Return (x, y) of the center of cell containing provided text 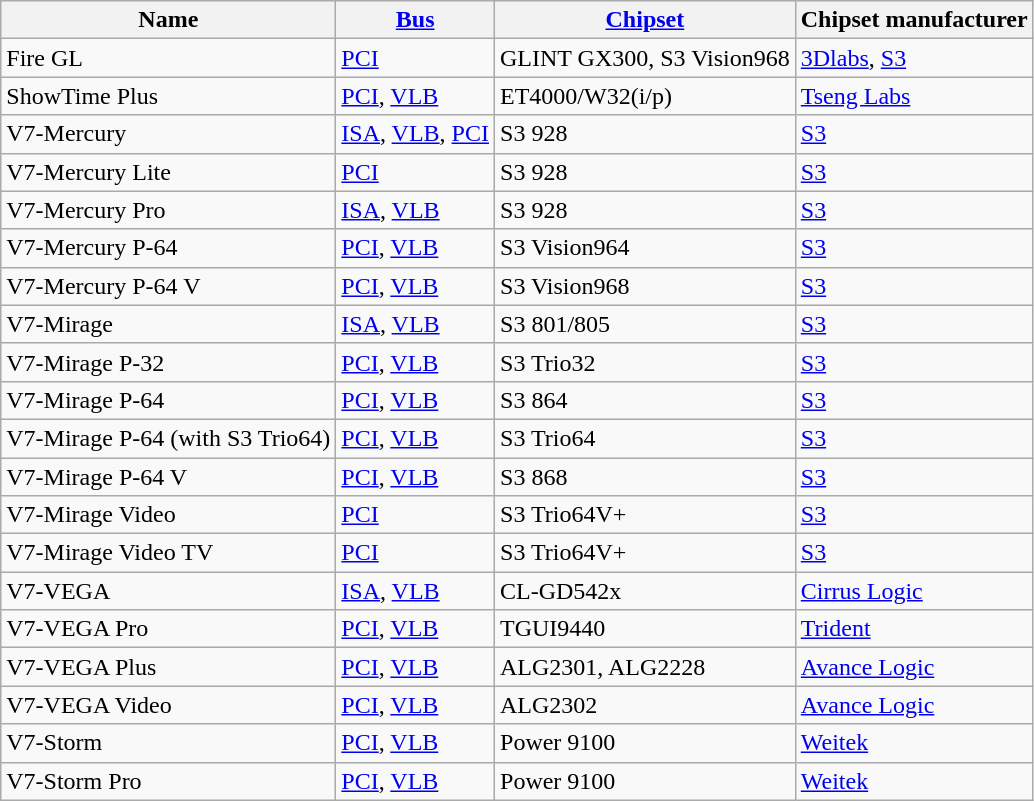
V7-Storm (168, 743)
V7-Mercury P-64 (168, 248)
V7-Mirage Video (168, 515)
V7-Storm Pro (168, 781)
Bus (416, 20)
S3 868 (646, 477)
S3 Vision968 (646, 286)
ET4000/W32(i/p) (646, 96)
V7-Mirage P-32 (168, 362)
3Dlabs, S3 (914, 58)
S3 801/805 (646, 324)
S3 864 (646, 400)
V7-Mirage (168, 324)
CL-GD542x (646, 591)
Tseng Labs (914, 96)
Trident (914, 629)
S3 Trio64 (646, 438)
Name (168, 20)
Chipset (646, 20)
V7-VEGA Video (168, 705)
V7-Mirage P-64 (168, 400)
ISA, VLB, PCI (416, 134)
V7-Mirage P-64 (with S3 Trio64) (168, 438)
V7-VEGA Plus (168, 667)
S3 Vision964 (646, 248)
V7-Mercury (168, 134)
V7-Mercury Lite (168, 172)
ALG2301, ALG2228 (646, 667)
V7-Mirage Video TV (168, 553)
Chipset manufacturer (914, 20)
V7-Mirage P-64 V (168, 477)
Cirrus Logic (914, 591)
Fire GL (168, 58)
V7-VEGA (168, 591)
TGUI9440 (646, 629)
V7-Mercury Pro (168, 210)
GLINT GX300, S3 Vision968 (646, 58)
S3 Trio32 (646, 362)
ShowTime Plus (168, 96)
V7-Mercury P-64 V (168, 286)
V7-VEGA Pro (168, 629)
ALG2302 (646, 705)
